Locate the cell with the specified text and output its (X, Y) center coordinate. 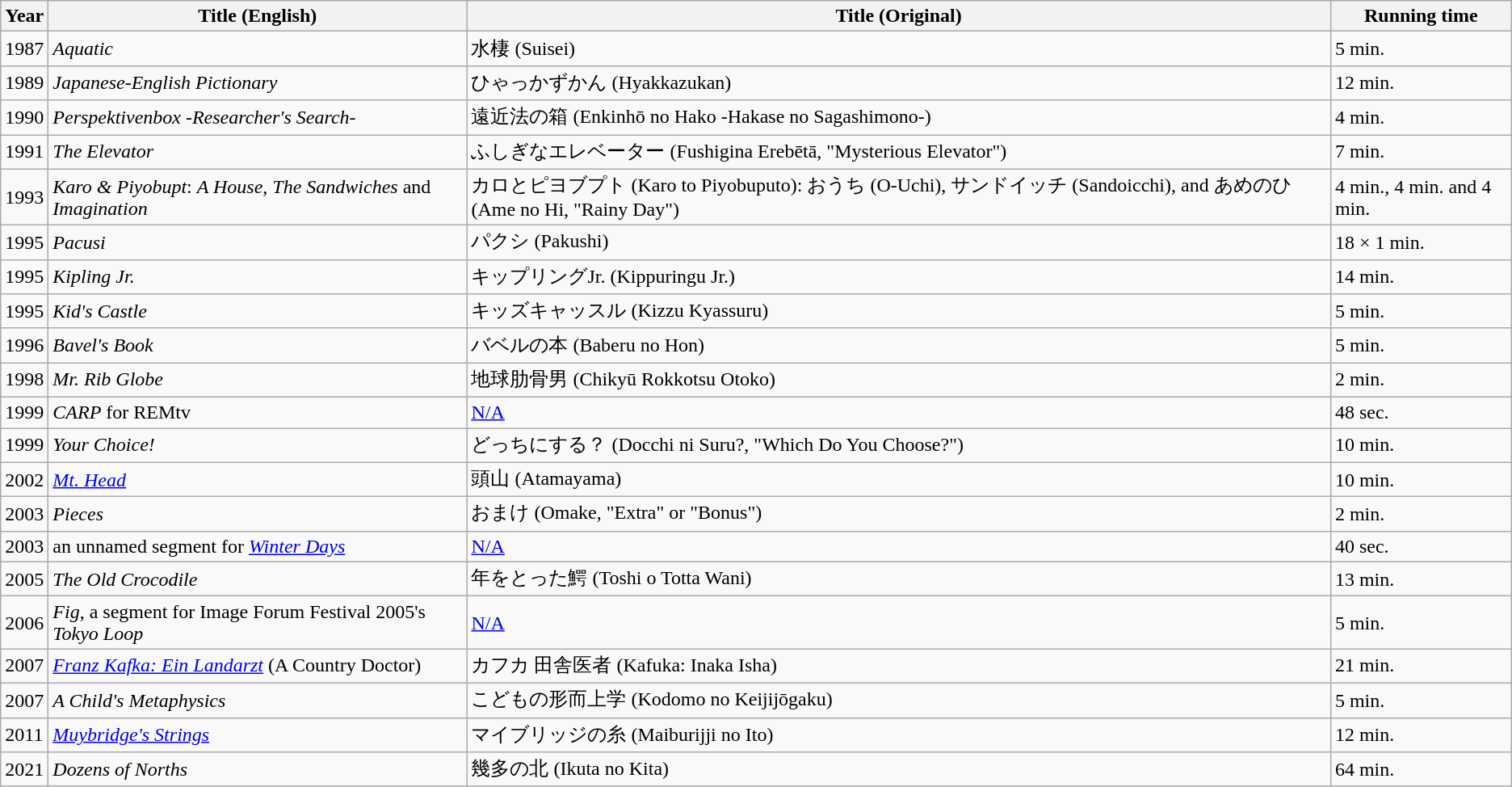
1989 (24, 82)
Year (24, 16)
1996 (24, 346)
48 sec. (1421, 412)
バベルの本 (Baberu no Hon) (898, 346)
Karo & Piyobupt: A House, The Sandwiches and Imagination (258, 197)
2011 (24, 735)
64 min. (1421, 769)
14 min. (1421, 276)
18 × 1 min. (1421, 242)
キップリングJr. (Kippuringu Jr.) (898, 276)
an unnamed segment for Winter Days (258, 546)
21 min. (1421, 666)
カフカ 田舎医者 (Kafuka: Inaka Isha) (898, 666)
Bavel's Book (258, 346)
7 min. (1421, 152)
4 min., 4 min. and 4 min. (1421, 197)
2021 (24, 769)
2002 (24, 480)
Fig, a segment for Image Forum Festival 2005's Tokyo Loop (258, 622)
Kipling Jr. (258, 276)
Running time (1421, 16)
遠近法の箱 (Enkinhō no Hako -Hakase no Sagashimono-) (898, 118)
どっちにする？ (Docchi ni Suru?, "Which Do You Choose?") (898, 446)
CARP for REMtv (258, 412)
Pieces (258, 514)
キッズキャッスル (Kizzu Kyassuru) (898, 312)
ふしぎなエレベーター (Fushigina Erebētā, "Mysterious Elevator") (898, 152)
Aquatic (258, 48)
頭山 (Atamayama) (898, 480)
水棲 (Suisei) (898, 48)
Title (English) (258, 16)
カロとピヨブプト (Karo to Piyobuputo): おうち (O-Uchi), サンドイッチ (Sandoicchi), and あめのひ (Ame no Hi, "Rainy Day") (898, 197)
地球肋骨男 (Chikyū Rokkotsu Otoko) (898, 380)
The Old Crocodile (258, 579)
幾多の北 (Ikuta no Kita) (898, 769)
1991 (24, 152)
A Child's Metaphysics (258, 700)
Franz Kafka: Ein Landarzt (A Country Doctor) (258, 666)
4 min. (1421, 118)
マイブリッジの糸 (Maiburijji no Ito) (898, 735)
40 sec. (1421, 546)
1990 (24, 118)
年をとった鰐 (Toshi o Totta Wani) (898, 579)
こどもの形而上学 (Kodomo no Keijijōgaku) (898, 700)
1993 (24, 197)
おまけ (Omake, "Extra" or "Bonus") (898, 514)
Your Choice! (258, 446)
Kid's Castle (258, 312)
Mr. Rib Globe (258, 380)
Japanese-English Pictionary (258, 82)
Mt. Head (258, 480)
1998 (24, 380)
パクシ (Pakushi) (898, 242)
Muybridge's Strings (258, 735)
Title (Original) (898, 16)
13 min. (1421, 579)
Pacusi (258, 242)
ひゃっかずかん (Hyakkazukan) (898, 82)
Perspektivenbox -Researcher's Search- (258, 118)
The Elevator (258, 152)
2006 (24, 622)
1987 (24, 48)
Dozens of Norths (258, 769)
2005 (24, 579)
